From the cell containing the given text, extract its center point as [X, Y] coordinate. 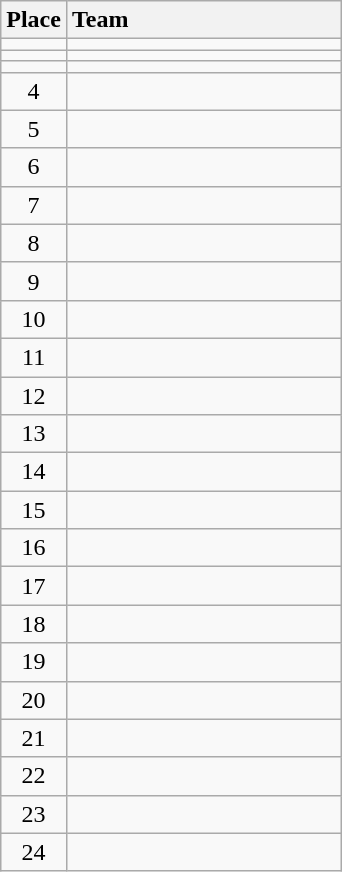
16 [34, 548]
8 [34, 243]
12 [34, 395]
21 [34, 738]
22 [34, 776]
11 [34, 357]
13 [34, 434]
18 [34, 624]
5 [34, 129]
6 [34, 167]
20 [34, 700]
4 [34, 91]
23 [34, 814]
9 [34, 281]
7 [34, 205]
15 [34, 510]
Team [204, 20]
19 [34, 662]
10 [34, 319]
24 [34, 852]
14 [34, 472]
Place [34, 20]
17 [34, 586]
